Capture the cell that displays the provided text and extract its [X, Y] central coordinate. 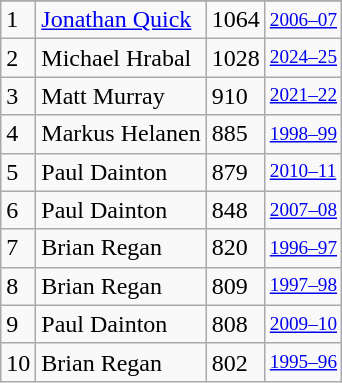
1028 [236, 58]
848 [236, 210]
1996–97 [303, 248]
1995–96 [303, 362]
885 [236, 134]
Jonathan Quick [121, 20]
808 [236, 324]
10 [18, 362]
Matt Murray [121, 96]
8 [18, 286]
2 [18, 58]
2006–07 [303, 20]
4 [18, 134]
1997–98 [303, 286]
1998–99 [303, 134]
6 [18, 210]
2021–22 [303, 96]
910 [236, 96]
809 [236, 286]
802 [236, 362]
5 [18, 172]
1 [18, 20]
Michael Hrabal [121, 58]
2007–08 [303, 210]
9 [18, 324]
7 [18, 248]
1064 [236, 20]
820 [236, 248]
2010–11 [303, 172]
2009–10 [303, 324]
2024–25 [303, 58]
Markus Helanen [121, 134]
879 [236, 172]
3 [18, 96]
